Return the [X, Y] coordinate for the center point of the cell that contains the specified text.  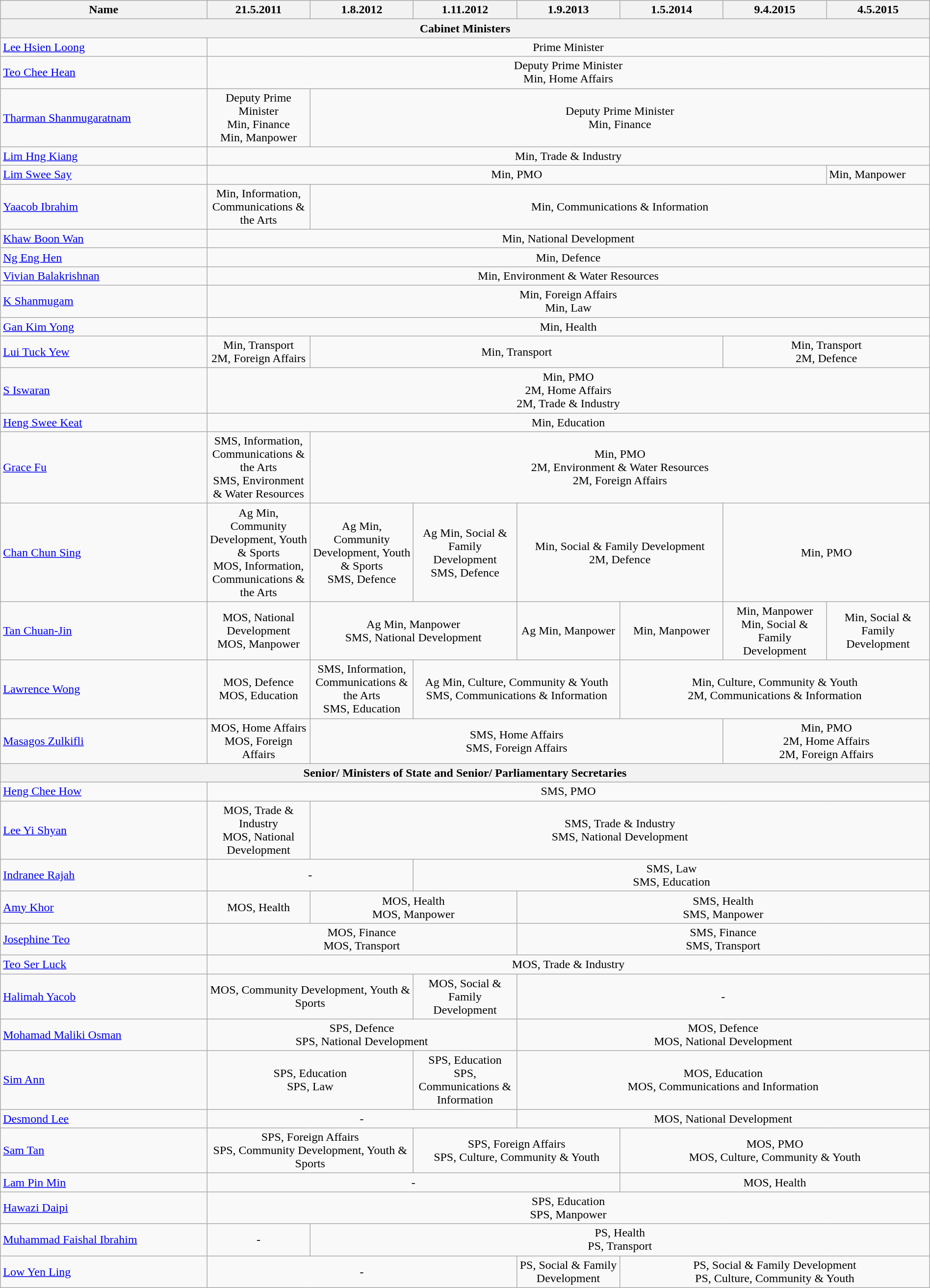
Min, Manpower Min, Social & Family Development [775, 631]
K Shanmugam [104, 301]
MOS, Social & Family Development [465, 996]
Deputy Prime Minister Min, Finance [620, 118]
MOS, Defence MOS, Education [258, 689]
Min, PMO 2M, Home Affairs2M, Foreign Affairs [826, 741]
Min, Education [568, 422]
4.5.2015 [878, 10]
Lim Swee Say [104, 175]
MOS, Trade & Industry [568, 964]
Hawazi Daipi [104, 1208]
Teo Ser Luck [104, 964]
1.11.2012 [465, 10]
Min, Foreign Affairs Min, Law [568, 301]
Ag Min, Manpower [568, 631]
Tan Chuan-Jin [104, 631]
PS, Social & Family Development PS, Culture, Community & Youth [775, 1272]
Min, Information, Communications & the Arts [258, 207]
Min, National Development [568, 238]
MOS, Home Affairs MOS, Foreign Affairs [258, 741]
Low Yen Ling [104, 1272]
SMS, PMO [568, 791]
Min, Transport 2M, Foreign Affairs [258, 352]
Josephine Teo [104, 939]
Min, Transport2M, Defence [826, 352]
Ag Min, Manpower SMS, National Development [413, 631]
1.9.2013 [568, 10]
SPS, EducationSPS, Law [310, 1080]
Muhammad Faishal Ibrahim [104, 1239]
Mohamad Maliki Osman [104, 1035]
Name [104, 10]
Grace Fu [104, 468]
MOS, National DevelopmentMOS, Manpower [258, 631]
Cabinet Ministers [465, 28]
21.5.2011 [258, 10]
MOS, Defence MOS, National Development [723, 1035]
SMS, Trade & Industry SMS, National Development [620, 830]
SMS, HealthSMS, Manpower [723, 907]
SMS, Home Affairs SMS, Foreign Affairs [517, 741]
Vivian Balakrishnan [104, 276]
Sim Ann [104, 1080]
Lui Tuck Yew [104, 352]
Ng Eng Hen [104, 257]
Min, Trade & Industry [568, 156]
PS, Social & Family Development [568, 1272]
1.5.2014 [672, 10]
Min, Communications & Information [620, 207]
Khaw Boon Wan [104, 238]
Ag Min, Community Development, Youth & Sports SMS, Defence [362, 552]
SPS, Foreign AffairsSPS, Community Development, Youth & Sports [310, 1151]
Ag Min, Community Development, Youth & Sports MOS, Information, Communications & the Arts [258, 552]
Min, PMO2M, Home Affairs2M, Trade & Industry [568, 391]
SMS, FinanceSMS, Transport [723, 939]
Sam Tan [104, 1151]
Gan Kim Yong [104, 326]
S Iswaran [104, 391]
Min, Transport [517, 352]
Halimah Yacob [104, 996]
Min, Culture, Community & Youth 2M, Communications & Information [775, 689]
MOS, Community Development, Youth & Sports [310, 996]
Teo Chee Hean [104, 73]
Tharman Shanmugaratnam [104, 118]
Indranee Rajah [104, 875]
Min, Social & Family Development [878, 631]
Chan Chun Sing [104, 552]
MOS, EducationMOS, Communications and Information [723, 1080]
SPS, DefenceSPS, National Development [362, 1035]
Lee Yi Shyan [104, 830]
Heng Swee Keat [104, 422]
Min, Health [568, 326]
Ag Min, Culture, Community & YouthSMS, Communications & Information [517, 689]
Lam Pin Min [104, 1183]
MOS, FinanceMOS, Transport [362, 939]
SMS, Information, Communications & the Arts SMS, Environment & Water Resources [258, 468]
Masagos Zulkifli [104, 741]
Deputy Prime Minister Min, Finance Min, Manpower [258, 118]
Yaacob Ibrahim [104, 207]
MOS, Health MOS, Manpower [413, 907]
Lim Hng Kiang [104, 156]
SMS, Information, Communications & the Arts SMS, Education [362, 689]
PS, Health PS, Transport [620, 1239]
SPS, Foreign AffairsSPS, Culture, Community & Youth [517, 1151]
SMS, Law SMS, Education [672, 875]
Ag Min, Social & Family Development SMS, Defence [465, 552]
Lawrence Wong [104, 689]
1.8.2012 [362, 10]
MOS, PMOMOS, Culture, Community & Youth [775, 1151]
MOS, Trade & Industry MOS, National Development [258, 830]
Amy Khor [104, 907]
9.4.2015 [775, 10]
Desmond Lee [104, 1119]
Min, Environment & Water Resources [568, 276]
Senior/ Ministers of State and Senior/ Parliamentary Secretaries [465, 773]
SPS, EducationSPS, Manpower [568, 1208]
Min, Defence [568, 257]
Min, PMO2M, Environment & Water Resources2M, Foreign Affairs [620, 468]
Min, Social & Family Development 2M, Defence [620, 552]
SPS, EducationSPS, Communications & Information [465, 1080]
Deputy Prime Minister Min, Home Affairs [568, 73]
Prime Minister [568, 47]
MOS, National Development [723, 1119]
Lee Hsien Loong [104, 47]
Heng Chee How [104, 791]
